For the text-containing cell, return its midpoint in [x, y] coordinate format. 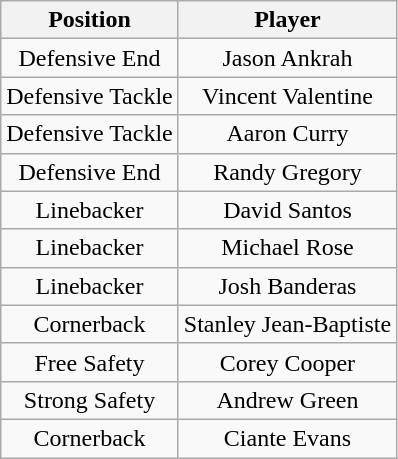
Jason Ankrah [287, 58]
Josh Banderas [287, 286]
Player [287, 20]
Vincent Valentine [287, 96]
Aaron Curry [287, 134]
Strong Safety [90, 400]
Free Safety [90, 362]
David Santos [287, 210]
Michael Rose [287, 248]
Position [90, 20]
Ciante Evans [287, 438]
Randy Gregory [287, 172]
Andrew Green [287, 400]
Stanley Jean-Baptiste [287, 324]
Corey Cooper [287, 362]
